Identify which cell holds the provided text, then report its [X, Y] central coordinate. 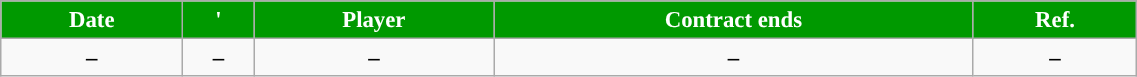
' [218, 20]
Ref. [1055, 20]
Contract ends [734, 20]
Player [374, 20]
Date [92, 20]
